Pinpoint the cell where the given text exists, returning its (x, y) midpoint coordinate. 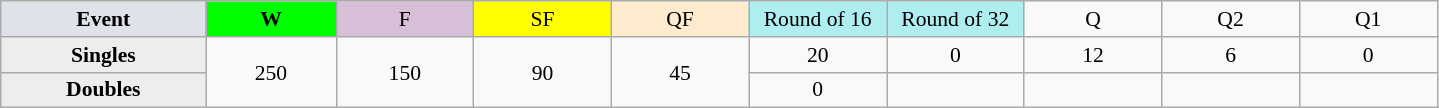
150 (405, 72)
Q2 (1231, 19)
12 (1093, 55)
90 (543, 72)
SF (543, 19)
F (405, 19)
Q1 (1368, 19)
250 (271, 72)
20 (818, 55)
Round of 32 (955, 19)
6 (1231, 55)
QF (680, 19)
Doubles (104, 90)
Round of 16 (818, 19)
Q (1093, 19)
Singles (104, 55)
Event (104, 19)
W (271, 19)
45 (680, 72)
